Find where the given text appears and provide that cell's center as [X, Y] coordinate. 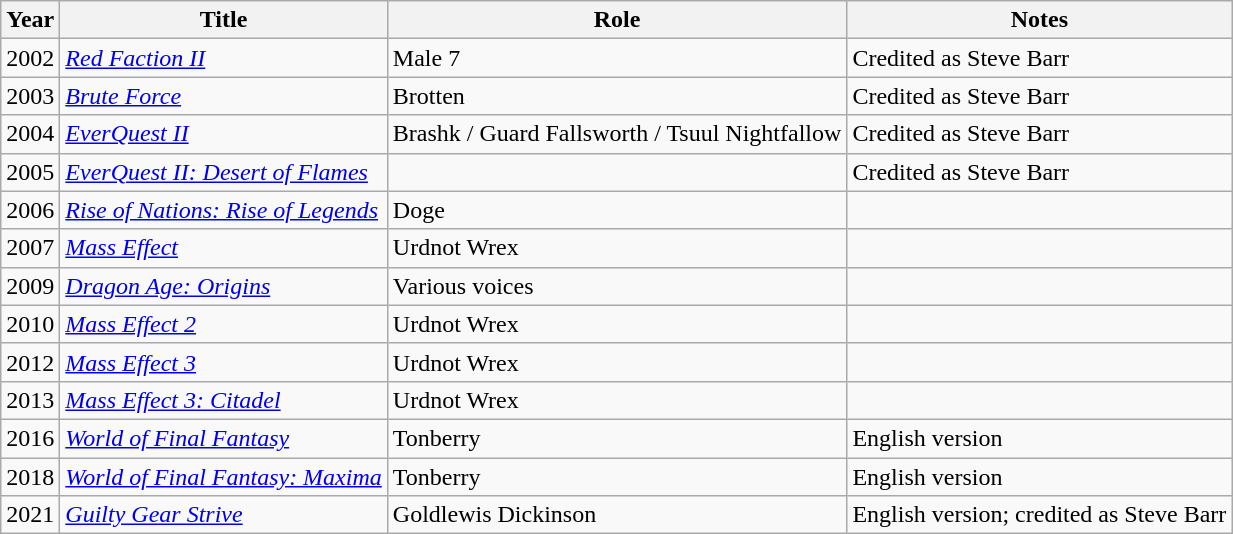
Brashk / Guard Fallsworth / Tsuul Nightfallow [617, 134]
Various voices [617, 286]
2013 [30, 400]
2009 [30, 286]
2012 [30, 362]
EverQuest II: Desert of Flames [224, 172]
2016 [30, 438]
Mass Effect 3 [224, 362]
2004 [30, 134]
Mass Effect 3: Citadel [224, 400]
2005 [30, 172]
English version; credited as Steve Barr [1040, 515]
Red Faction II [224, 58]
EverQuest II [224, 134]
Role [617, 20]
World of Final Fantasy: Maxima [224, 477]
Doge [617, 210]
Guilty Gear Strive [224, 515]
Mass Effect 2 [224, 324]
2006 [30, 210]
Goldlewis Dickinson [617, 515]
World of Final Fantasy [224, 438]
2007 [30, 248]
2010 [30, 324]
Year [30, 20]
2002 [30, 58]
Male 7 [617, 58]
Title [224, 20]
2018 [30, 477]
Brotten [617, 96]
Brute Force [224, 96]
Mass Effect [224, 248]
Dragon Age: Origins [224, 286]
2003 [30, 96]
2021 [30, 515]
Rise of Nations: Rise of Legends [224, 210]
Notes [1040, 20]
